Return the [X, Y] coordinate for the center point of the cell that contains the specified text.  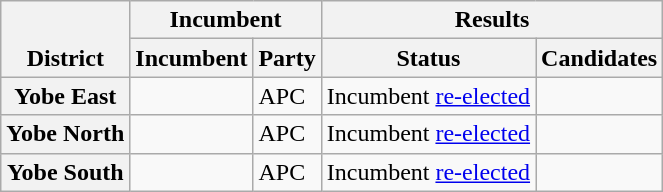
District [66, 39]
Candidates [600, 58]
Yobe North [66, 134]
Yobe South [66, 172]
Party [287, 58]
Yobe East [66, 96]
Status [428, 58]
Results [492, 20]
